Scan for the cell matching the given text and deliver its [X, Y] coordinate at center. 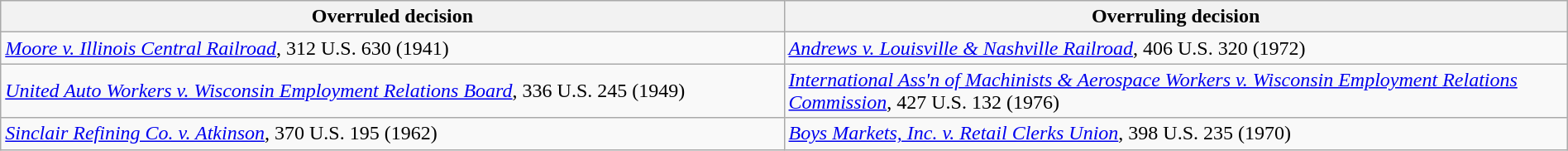
Overruled decision [392, 17]
Andrews v. Louisville & Nashville Railroad, 406 U.S. 320 (1972) [1176, 48]
International Ass'n of Machinists & Aerospace Workers v. Wisconsin Employment Relations Commission, 427 U.S. 132 (1976) [1176, 91]
United Auto Workers v. Wisconsin Employment Relations Board, 336 U.S. 245 (1949) [392, 91]
Boys Markets, Inc. v. Retail Clerks Union, 398 U.S. 235 (1970) [1176, 134]
Moore v. Illinois Central Railroad, 312 U.S. 630 (1941) [392, 48]
Overruling decision [1176, 17]
Sinclair Refining Co. v. Atkinson, 370 U.S. 195 (1962) [392, 134]
